Detect which cell encompasses the target text, then output its [x, y] center coordinate. 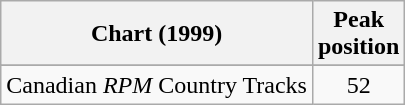
Chart (1999) [157, 34]
Peakposition [358, 34]
Canadian RPM Country Tracks [157, 85]
52 [358, 85]
